Locate the cell with the specified text and output its [X, Y] center coordinate. 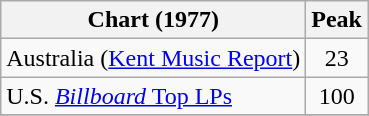
23 [337, 58]
Chart (1977) [154, 20]
U.S. Billboard Top LPs [154, 96]
100 [337, 96]
Australia (Kent Music Report) [154, 58]
Peak [337, 20]
